Locate the cell with the specified text and output its [x, y] center coordinate. 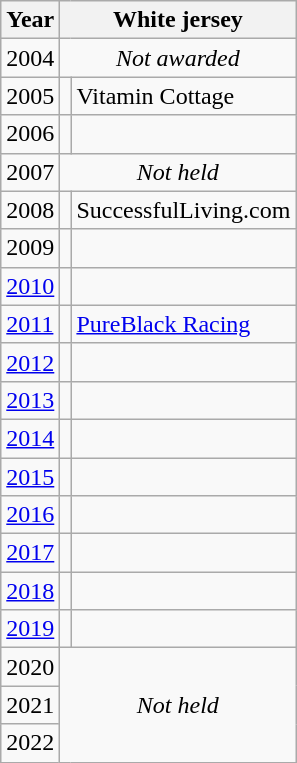
2016 [30, 515]
2008 [30, 210]
2014 [30, 438]
2017 [30, 553]
Year [30, 20]
2009 [30, 248]
2004 [30, 58]
2012 [30, 362]
2005 [30, 96]
2018 [30, 591]
2011 [30, 324]
2006 [30, 134]
White jersey [178, 20]
2015 [30, 477]
Not awarded [178, 58]
2010 [30, 286]
SuccessfulLiving.com [184, 210]
2021 [30, 705]
2020 [30, 667]
Vitamin Cottage [184, 96]
2007 [30, 172]
PureBlack Racing [184, 324]
2019 [30, 629]
2022 [30, 743]
2013 [30, 400]
